Extract the (x, y) coordinate from the center of the cell holding the provided text.  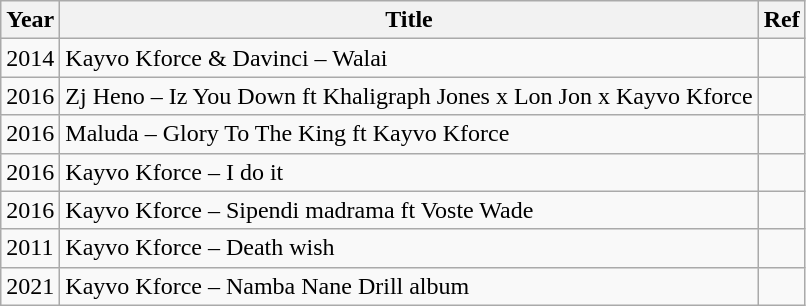
Year (30, 20)
Kayvo Kforce & Davinci – Walai (409, 58)
Title (409, 20)
Zj Heno – Iz You Down ft Khaligraph Jones x Lon Jon x Kayvo Kforce (409, 96)
Ref (782, 20)
Kayvo Kforce – Namba Nane Drill album (409, 286)
Maluda – Glory To The King ft Kayvo Kforce (409, 134)
Kayvo Kforce – I do it (409, 172)
2021 (30, 286)
Kayvo Kforce – Sipendi madrama ft Voste Wade (409, 210)
2011 (30, 248)
2014 (30, 58)
Kayvo Kforce – Death wish (409, 248)
